Search for the cell housing the specified text and yield its (X, Y) center coordinate. 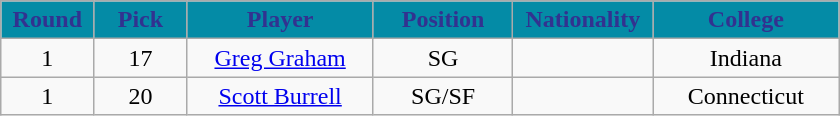
17 (140, 58)
Round (48, 20)
Position (443, 20)
Connecticut (746, 96)
SG/SF (443, 96)
20 (140, 96)
Nationality (583, 20)
Scott Burrell (280, 96)
Indiana (746, 58)
Pick (140, 20)
SG (443, 58)
College (746, 20)
Player (280, 20)
Greg Graham (280, 58)
